Output the [X, Y] coordinate of the center of the cell containing the given text.  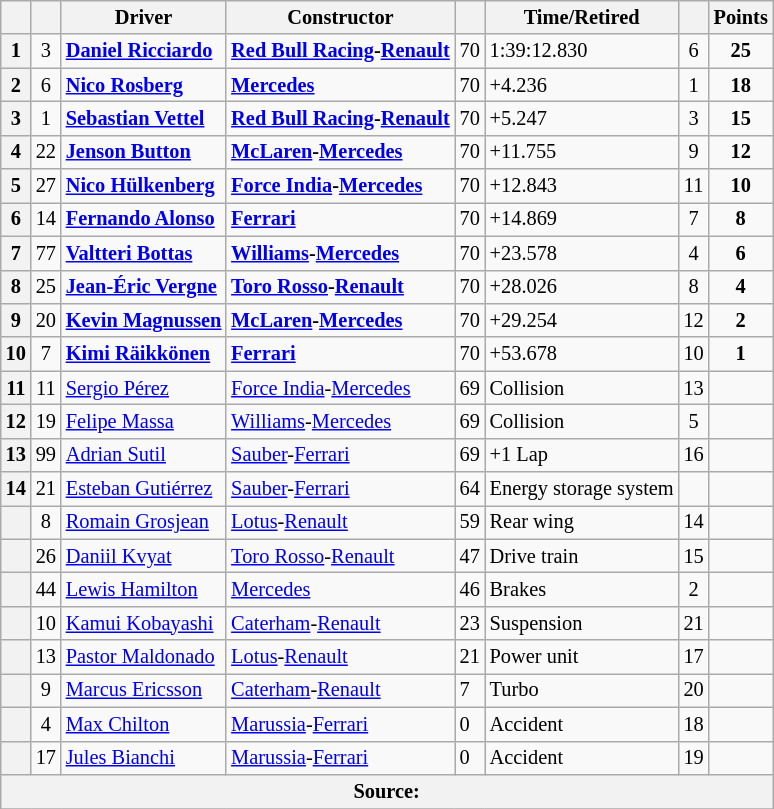
1:39:12.830 [582, 51]
Esteban Gutiérrez [144, 489]
+12.843 [582, 186]
Jean-Éric Vergne [144, 287]
Constructor [340, 17]
Time/Retired [582, 17]
+53.678 [582, 354]
Fernando Alonso [144, 219]
Adrian Sutil [144, 455]
Energy storage system [582, 489]
Source: [387, 791]
Sergio Pérez [144, 388]
Jenson Button [144, 152]
Suspension [582, 623]
Power unit [582, 657]
Kevin Magnussen [144, 320]
+29.254 [582, 320]
Brakes [582, 589]
23 [470, 623]
Felipe Massa [144, 421]
Rear wing [582, 522]
Pastor Maldonado [144, 657]
Max Chilton [144, 724]
Daniil Kvyat [144, 556]
16 [694, 455]
Lewis Hamilton [144, 589]
Points [741, 17]
59 [470, 522]
Sebastian Vettel [144, 118]
Valtteri Bottas [144, 253]
46 [470, 589]
22 [46, 152]
Daniel Ricciardo [144, 51]
+11.755 [582, 152]
Romain Grosjean [144, 522]
Drive train [582, 556]
+28.026 [582, 287]
27 [46, 186]
Turbo [582, 690]
+14.869 [582, 219]
Kamui Kobayashi [144, 623]
Jules Bianchi [144, 758]
26 [46, 556]
+1 Lap [582, 455]
77 [46, 253]
Nico Rosberg [144, 85]
44 [46, 589]
+23.578 [582, 253]
64 [470, 489]
47 [470, 556]
Marcus Ericsson [144, 690]
+5.247 [582, 118]
+4.236 [582, 85]
99 [46, 455]
Kimi Räikkönen [144, 354]
Nico Hülkenberg [144, 186]
Driver [144, 17]
